For the text-containing cell, return its midpoint in [X, Y] coordinate format. 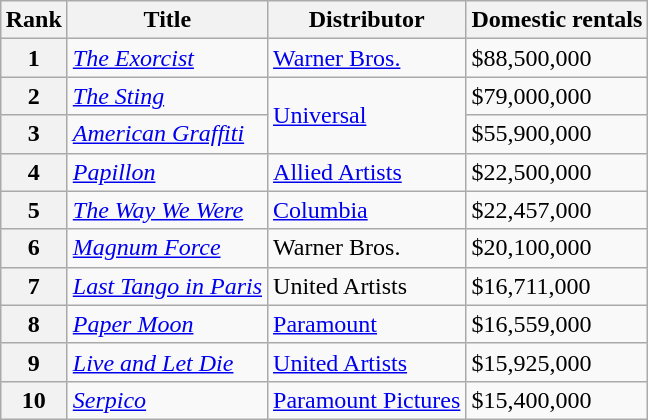
$79,000,000 [557, 96]
$15,925,000 [557, 362]
Paramount [367, 324]
Live and Let Die [167, 362]
The Exorcist [167, 58]
$22,457,000 [557, 210]
$16,559,000 [557, 324]
$88,500,000 [557, 58]
$15,400,000 [557, 400]
4 [34, 172]
Allied Artists [367, 172]
Columbia [367, 210]
Rank [34, 20]
10 [34, 400]
Paper Moon [167, 324]
Magnum Force [167, 248]
5 [34, 210]
Distributor [367, 20]
7 [34, 286]
1 [34, 58]
9 [34, 362]
$16,711,000 [557, 286]
2 [34, 96]
Last Tango in Paris [167, 286]
American Graffiti [167, 134]
$55,900,000 [557, 134]
Domestic rentals [557, 20]
8 [34, 324]
$22,500,000 [557, 172]
3 [34, 134]
6 [34, 248]
Papillon [167, 172]
Universal [367, 115]
Serpico [167, 400]
The Way We Were [167, 210]
$20,100,000 [557, 248]
The Sting [167, 96]
Paramount Pictures [367, 400]
Title [167, 20]
